Capture the cell that displays the provided text and extract its [X, Y] central coordinate. 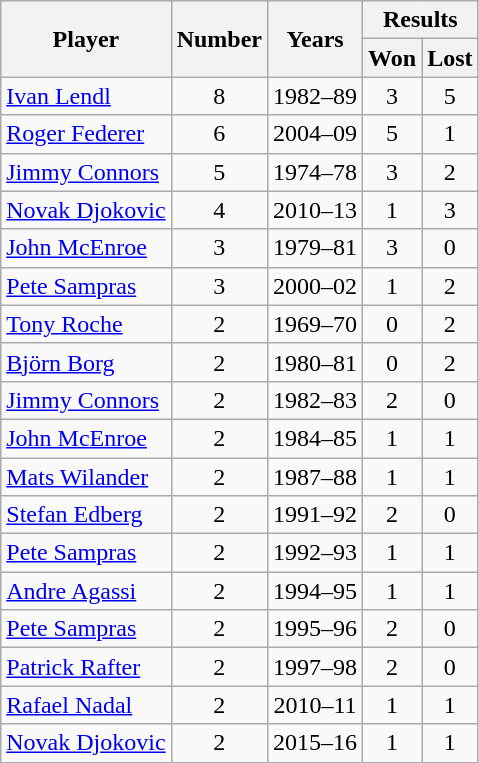
1969–70 [316, 324]
Player [86, 39]
2004–09 [316, 134]
2015–16 [316, 743]
1980–81 [316, 362]
1991–92 [316, 515]
1982–83 [316, 400]
1987–88 [316, 477]
Rafael Nadal [86, 705]
1982–89 [316, 96]
Mats Wilander [86, 477]
1994–95 [316, 591]
1974–78 [316, 172]
Ivan Lendl [86, 96]
Roger Federer [86, 134]
2000–02 [316, 286]
2010–11 [316, 705]
2010–13 [316, 210]
1997–98 [316, 667]
Stefan Edberg [86, 515]
1992–93 [316, 553]
Won [392, 58]
4 [219, 210]
1979–81 [316, 248]
Andre Agassi [86, 591]
8 [219, 96]
Patrick Rafter [86, 667]
Lost [450, 58]
1984–85 [316, 438]
Years [316, 39]
6 [219, 134]
Number [219, 39]
Björn Borg [86, 362]
Results [421, 20]
Tony Roche [86, 324]
1995–96 [316, 629]
